Detect which cell encompasses the target text, then output its [x, y] center coordinate. 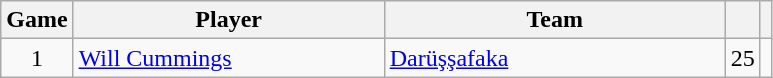
Player [228, 20]
Team [554, 20]
Game [37, 20]
Will Cummings [228, 58]
25 [742, 58]
Darüşşafaka [554, 58]
1 [37, 58]
